Extract the (x, y) coordinate from the center of the cell holding the provided text.  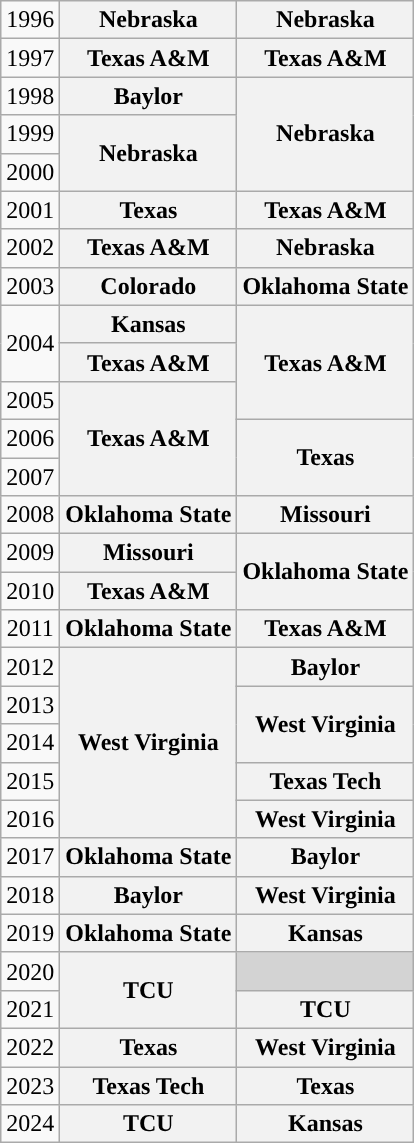
2002 (30, 248)
2021 (30, 1009)
2023 (30, 1085)
2013 (30, 705)
2001 (30, 210)
2010 (30, 591)
2014 (30, 743)
2020 (30, 971)
2022 (30, 1047)
2016 (30, 819)
2006 (30, 438)
2011 (30, 629)
1996 (30, 20)
2007 (30, 477)
2024 (30, 1124)
1999 (30, 134)
2019 (30, 933)
2008 (30, 515)
2017 (30, 857)
2015 (30, 781)
2005 (30, 400)
2004 (30, 343)
2000 (30, 172)
Colorado (148, 286)
2018 (30, 895)
2009 (30, 553)
2003 (30, 286)
2012 (30, 667)
1997 (30, 58)
1998 (30, 96)
